Return the (X, Y) coordinate for the center point of the cell that contains the specified text.  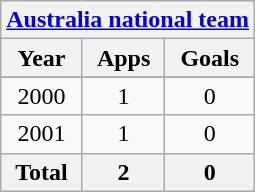
2001 (42, 134)
2000 (42, 96)
Total (42, 172)
Year (42, 58)
Apps (124, 58)
Goals (210, 58)
Australia national team (128, 20)
2 (124, 172)
